Locate the cell with the specified text and output its (x, y) center coordinate. 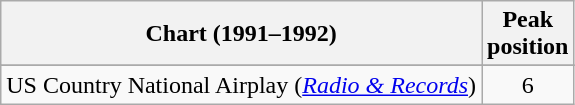
Chart (1991–1992) (242, 34)
6 (528, 85)
US Country National Airplay (Radio & Records) (242, 85)
Peakposition (528, 34)
